Return the [x, y] coordinate for the center point of the cell that contains the specified text.  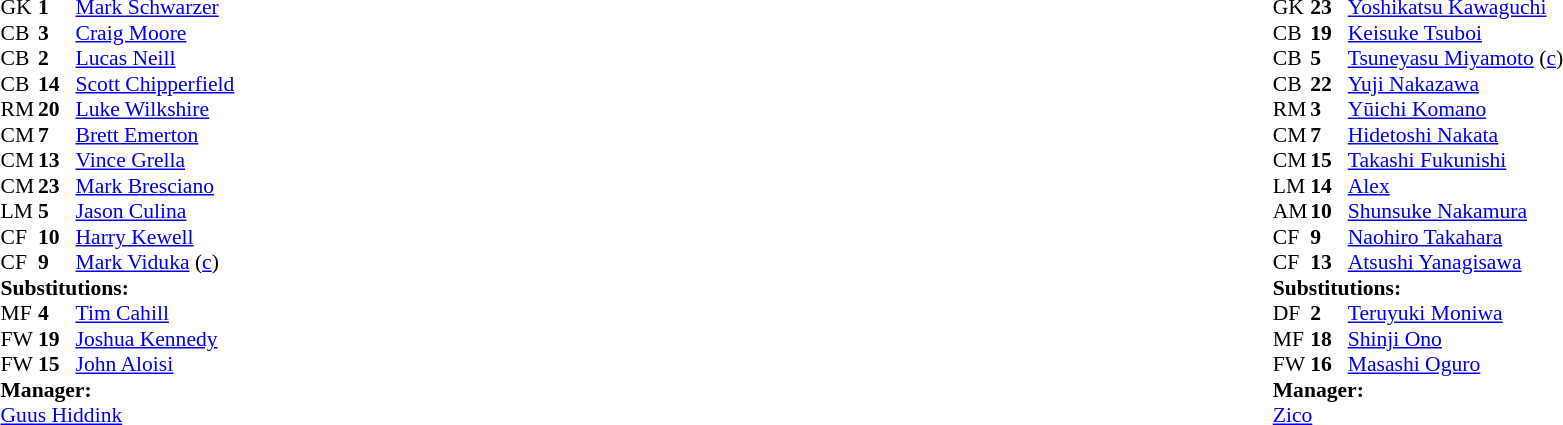
20 [57, 109]
4 [57, 313]
John Aloisi [156, 365]
Luke Wilkshire [156, 109]
Mark Viduka (c) [156, 263]
18 [1329, 339]
Tim Cahill [156, 313]
Craig Moore [156, 33]
16 [1329, 365]
Scott Chipperfield [156, 84]
Mark Bresciano [156, 186]
Jason Culina [156, 211]
AM [1292, 211]
DF [1292, 313]
Vince Grella [156, 161]
Brett Emerton [156, 135]
Substitutions: [117, 288]
Joshua Kennedy [156, 339]
Manager: [117, 390]
22 [1329, 84]
Lucas Neill [156, 59]
23 [57, 186]
Harry Kewell [156, 237]
